Search for the cell housing the specified text and yield its [x, y] center coordinate. 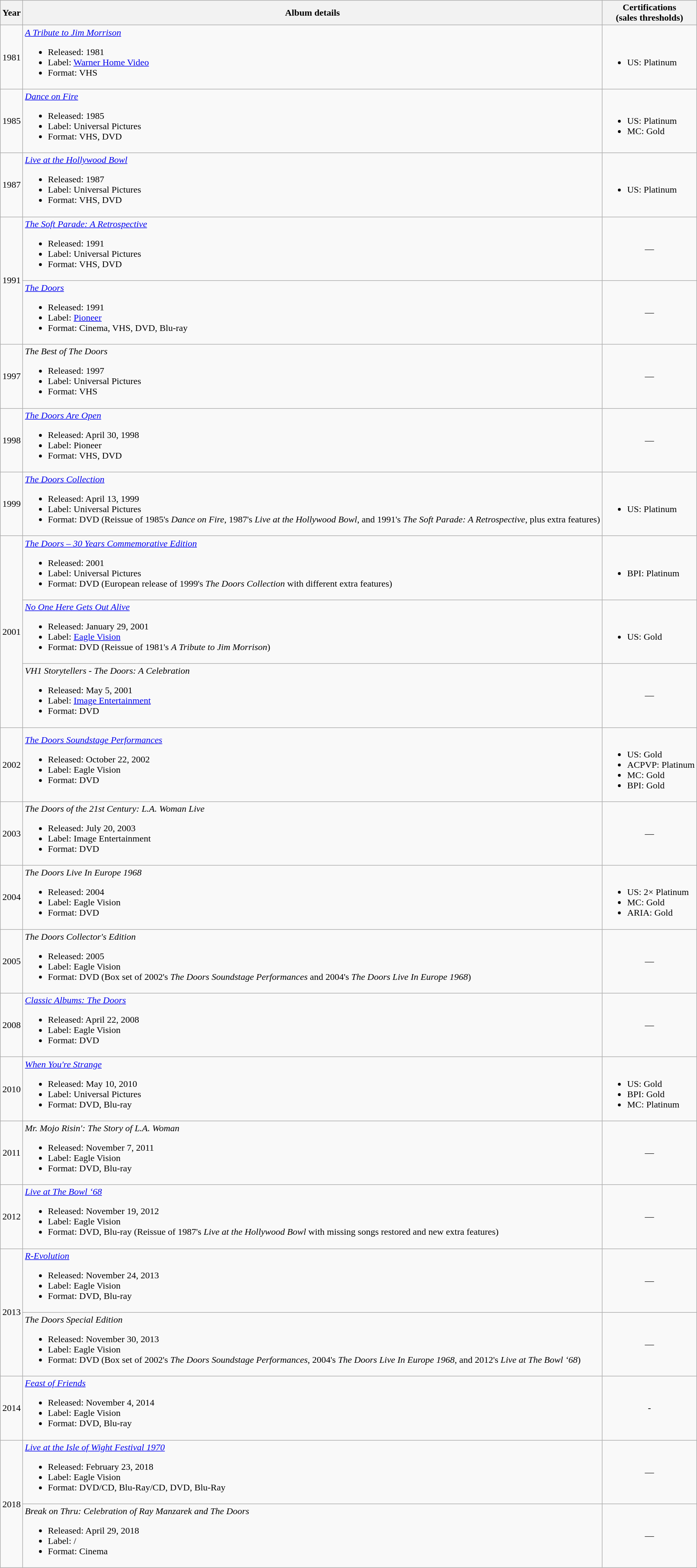
2018 [11, 1504]
The Doors Live In Europe 1968Released: 2004Label: Eagle VisionFormat: DVD [313, 897]
US: GoldACPVP: PlatinumMC: GoldBPI: Gold [650, 765]
2008 [11, 1025]
Year [11, 13]
The Doors Are OpenReleased: April 30, 1998Label: PioneerFormat: VHS, DVD [313, 440]
The DoorsReleased: 1991Label: PioneerFormat: Cinema, VHS, DVD, Blu-ray [313, 313]
2004 [11, 897]
Mr. Mojo Risin': The Story of L.A. WomanReleased: November 7, 2011Label: Eagle VisionFormat: DVD, Blu-ray [313, 1153]
2012 [11, 1217]
2005 [11, 962]
2011 [11, 1153]
The Best of The DoorsReleased: 1997Label: Universal PicturesFormat: VHS [313, 376]
1981 [11, 57]
Certifications(sales thresholds) [650, 13]
BPI: Platinum [650, 568]
1985 [11, 121]
A Tribute to Jim MorrisonReleased: 1981Label: Warner Home VideoFormat: VHS [313, 57]
Dance on FireReleased: 1985Label: Universal PicturesFormat: VHS, DVD [313, 121]
- [650, 1408]
US: PlatinumMC: Gold [650, 121]
US: GoldBPI: GoldMC: Platinum [650, 1089]
1987 [11, 185]
2003 [11, 834]
The Doors Soundstage PerformancesReleased: October 22, 2002Label: Eagle VisionFormat: DVD [313, 765]
US: Gold [650, 631]
When You're StrangeReleased: May 10, 2010Label: Universal PicturesFormat: DVD, Blu-ray [313, 1089]
Classic Albums: The DoorsReleased: April 22, 2008Label: Eagle VisionFormat: DVD [313, 1025]
The Soft Parade: A RetrospectiveReleased: 1991Label: Universal PicturesFormat: VHS, DVD [313, 248]
The Doors of the 21st Century: L.A. Woman LiveReleased: July 20, 2003Label: Image EntertainmentFormat: DVD [313, 834]
2014 [11, 1408]
1998 [11, 440]
R-EvolutionReleased: November 24, 2013Label: Eagle VisionFormat: DVD, Blu-ray [313, 1280]
2013 [11, 1312]
Break on Thru: Celebration of Ray Manzarek and The DoorsReleased: April 29, 2018Label: /Format: Cinema [313, 1536]
1991 [11, 281]
1999 [11, 504]
Feast of FriendsReleased: November 4, 2014Label: Eagle VisionFormat: DVD, Blu-ray [313, 1408]
1997 [11, 376]
VH1 Storytellers - The Doors: A CelebrationReleased: May 5, 2001Label: Image EntertainmentFormat: DVD [313, 696]
2001 [11, 631]
US: 2× PlatinumMC: GoldARIA: Gold [650, 897]
2002 [11, 765]
2010 [11, 1089]
Live at the Hollywood BowlReleased: 1987Label: Universal PicturesFormat: VHS, DVD [313, 185]
Album details [313, 13]
Live at the Isle of Wight Festival 1970Released: February 23, 2018Label: Eagle VisionFormat: DVD/CD, Blu-Ray/CD, DVD, Blu-Ray [313, 1472]
No One Here Gets Out AliveReleased: January 29, 2001Label: Eagle VisionFormat: DVD (Reissue of 1981's A Tribute to Jim Morrison) [313, 631]
